Provide the [x, y] coordinate of the cell's center where the given text is located.  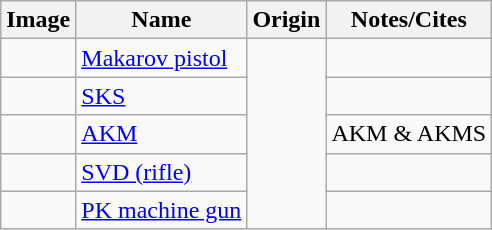
Image [38, 20]
AKM & AKMS [409, 134]
Makarov pistol [162, 58]
AKM [162, 134]
SVD (rifle) [162, 172]
Origin [286, 20]
Name [162, 20]
Notes/Cites [409, 20]
SKS [162, 96]
PK machine gun [162, 210]
